Detect which cell encompasses the target text, then output its (X, Y) center coordinate. 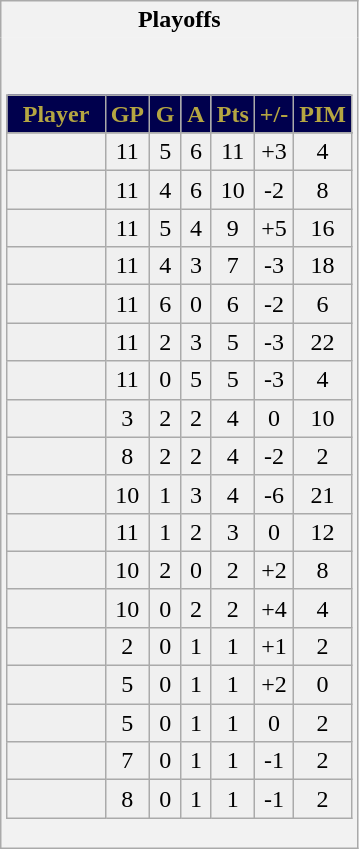
12 (323, 532)
+1 (274, 646)
22 (323, 342)
+5 (274, 228)
16 (323, 228)
G (164, 114)
+/- (274, 114)
+3 (274, 152)
18 (323, 266)
9 (232, 228)
PIM (323, 114)
Player (56, 114)
21 (323, 494)
Pts (232, 114)
-6 (274, 494)
+4 (274, 608)
A (196, 114)
Playoffs (180, 20)
GP (127, 114)
